Provide the [X, Y] coordinate of the cell's center where the given text is located.  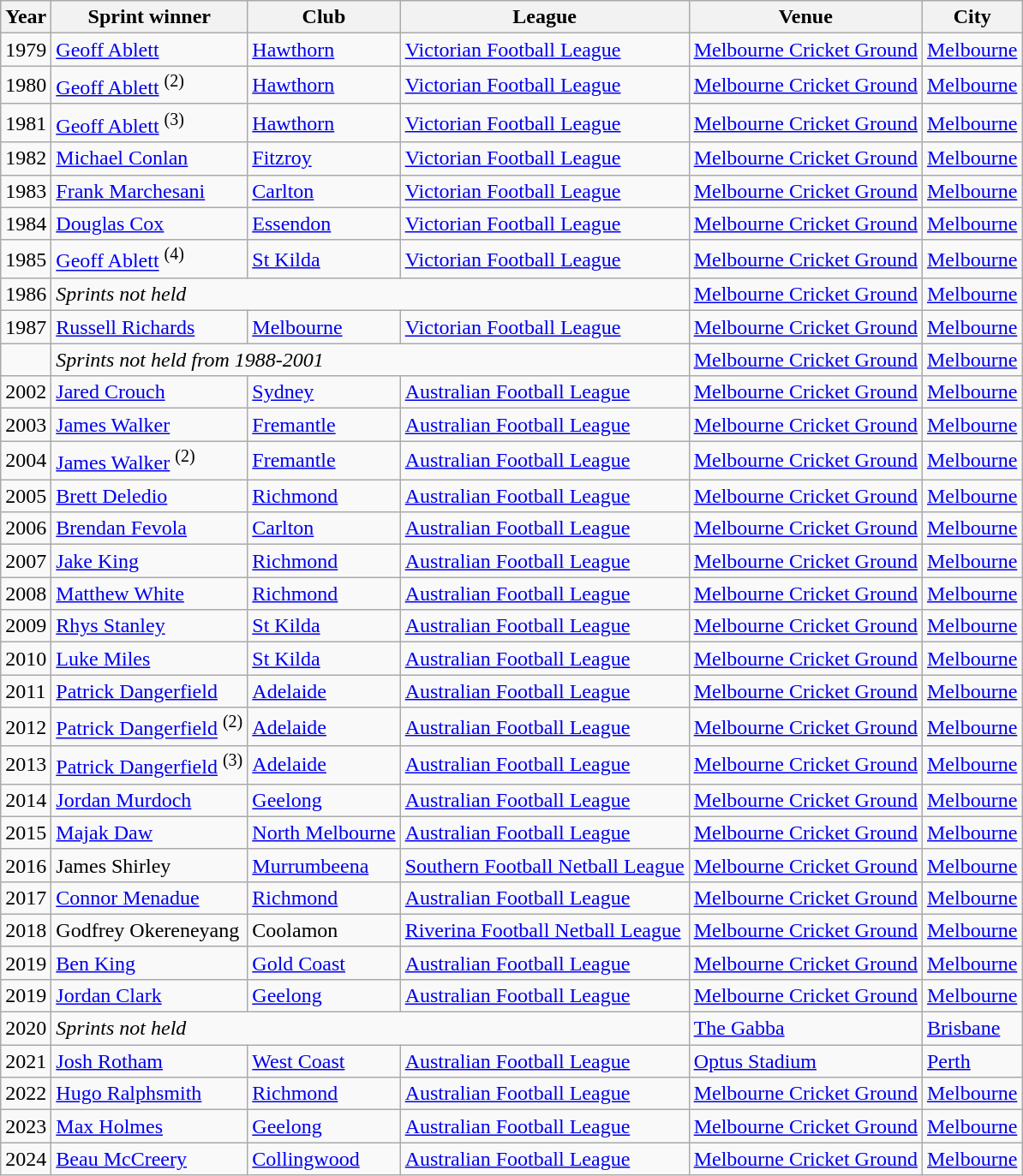
2021 [26, 1061]
Geoff Ablett (4) [149, 259]
Venue [805, 17]
2010 [26, 659]
West Coast [324, 1061]
2017 [26, 898]
2011 [26, 691]
2006 [26, 528]
Year [26, 17]
2003 [26, 425]
League [545, 17]
Russell Richards [149, 327]
Jake King [149, 561]
Sydney [324, 392]
Club [324, 17]
2015 [26, 833]
Gold Coast [324, 963]
Southern Football Netball League [545, 865]
Josh Rotham [149, 1061]
Riverina Football Netball League [545, 930]
James Walker [149, 425]
2018 [26, 930]
Ben King [149, 963]
Rhys Stanley [149, 626]
1986 [26, 295]
Patrick Dangerfield [149, 691]
1981 [26, 123]
Geoff Ablett (3) [149, 123]
Patrick Dangerfield (2) [149, 726]
Majak Daw [149, 833]
Max Holmes [149, 1126]
Geoff Ablett (2) [149, 86]
2008 [26, 594]
Sprints not held from 1988-2001 [370, 360]
2023 [26, 1126]
The Gabba [805, 1029]
1979 [26, 50]
Murrumbeena [324, 865]
1980 [26, 86]
Fitzroy [324, 158]
Michael Conlan [149, 158]
2009 [26, 626]
2020 [26, 1029]
Matthew White [149, 594]
2024 [26, 1159]
Geoff Ablett [149, 50]
Brett Deledio [149, 496]
James Walker (2) [149, 461]
Godfrey Okereneyang [149, 930]
Frank Marchesani [149, 191]
Luke Miles [149, 659]
James Shirley [149, 865]
Connor Menadue [149, 898]
1983 [26, 191]
1984 [26, 224]
Jordan Murdoch [149, 800]
1982 [26, 158]
Optus Stadium [805, 1061]
2016 [26, 865]
Coolamon [324, 930]
2022 [26, 1094]
Beau McCreery [149, 1159]
2014 [26, 800]
2013 [26, 766]
Collingwood [324, 1159]
Sprint winner [149, 17]
Jordan Clark [149, 996]
Hugo Ralphsmith [149, 1094]
2007 [26, 561]
Brisbane [972, 1029]
2004 [26, 461]
Patrick Dangerfield (3) [149, 766]
2005 [26, 496]
North Melbourne [324, 833]
2012 [26, 726]
City [972, 17]
Perth [972, 1061]
1985 [26, 259]
Brendan Fevola [149, 528]
2002 [26, 392]
Douglas Cox [149, 224]
Essendon [324, 224]
1987 [26, 327]
Jared Crouch [149, 392]
